Provide the (x, y) coordinate of the cell's center where the given text is located.  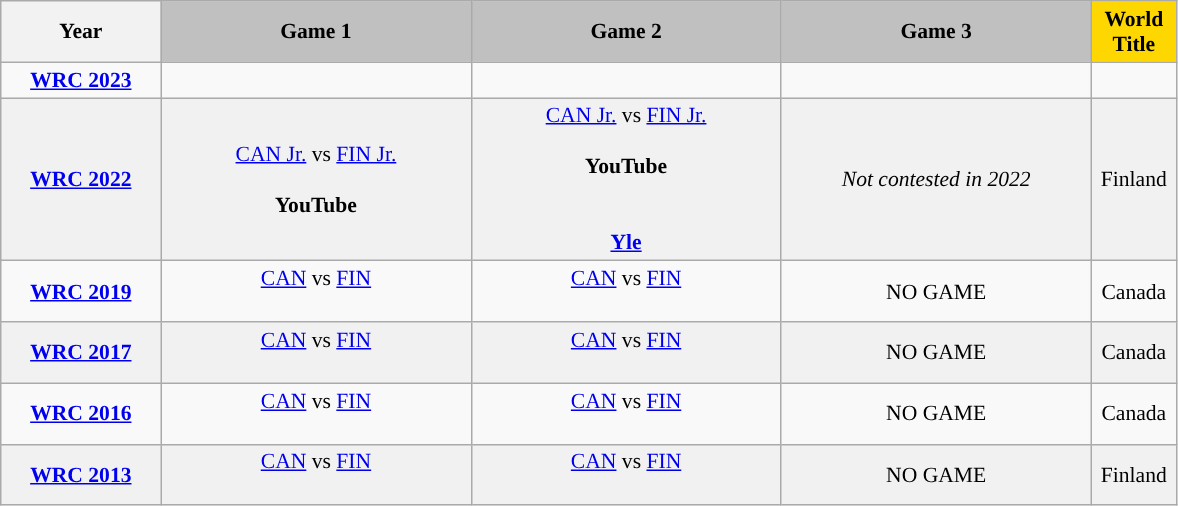
WRC 2022 (81, 180)
Game 1 (316, 32)
CAN Jr. vs FIN Jr. YouTube (316, 180)
WRC 2023 (81, 80)
World Title (1134, 32)
Game 3 (936, 32)
WRC 2019 (81, 292)
WRC 2013 (81, 474)
Game 2 (626, 32)
WRC 2016 (81, 414)
WRC 2017 (81, 352)
CAN Jr. vs FIN Jr. YouTubeYle (626, 180)
Not contested in 2022 (936, 180)
Year (81, 32)
